Locate the cell with the specified text and output its (X, Y) center coordinate. 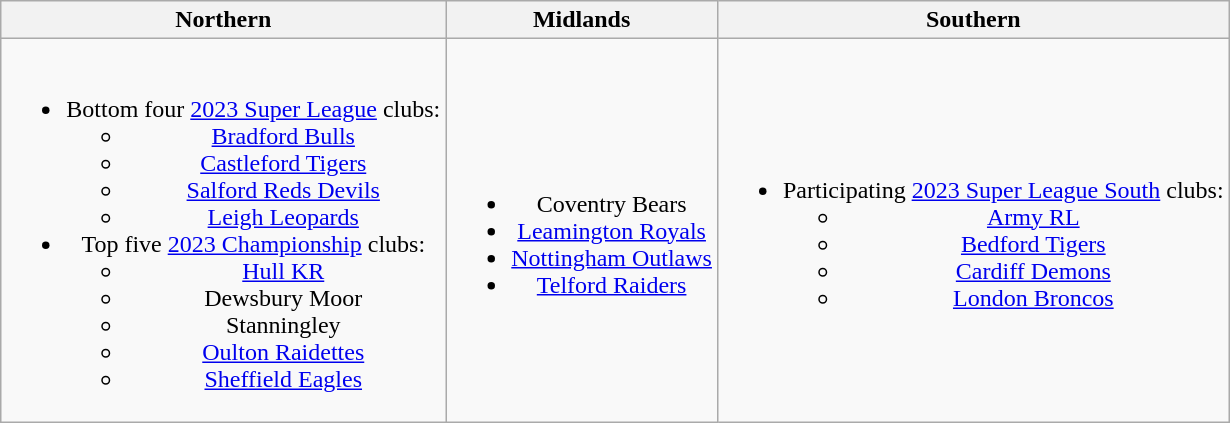
Northern (224, 20)
Coventry BearsLeamington RoyalsNottingham OutlawsTelford Raiders (582, 230)
Southern (973, 20)
Midlands (582, 20)
Participating 2023 Super League South clubs: Army RL Bedford Tigers Cardiff Demons London Broncos (973, 230)
